Provide the (x, y) coordinate of the cell's center where the given text is located.  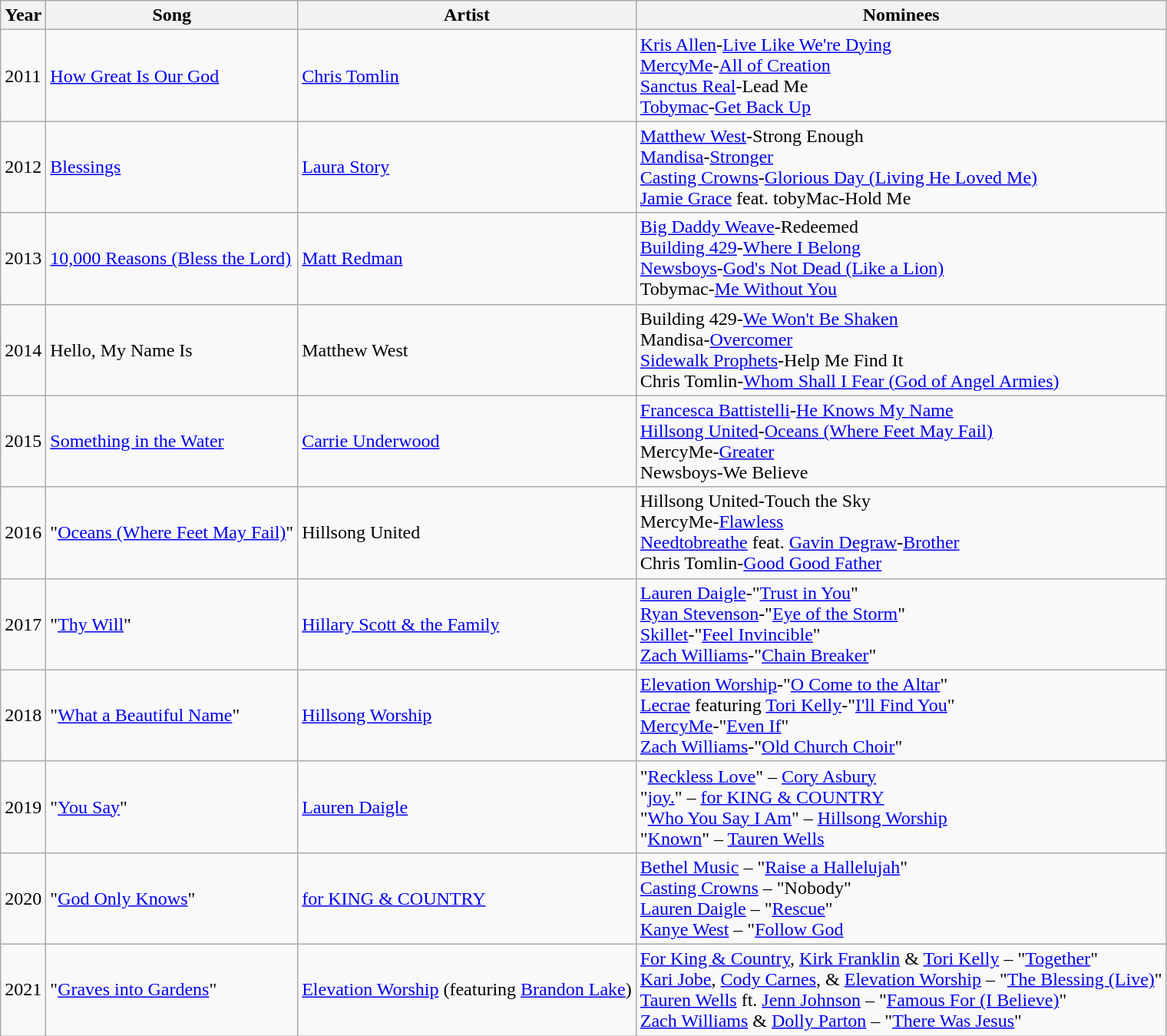
"Reckless Love" – Cory Asbury"joy." – for KING & COUNTRY"Who You Say I Am" – Hillsong Worship"Known" – Tauren Wells (901, 806)
2018 (23, 716)
"Thy Will" (172, 624)
2014 (23, 350)
Bethel Music – "Raise a Hallelujah"Casting Crowns – "Nobody"Lauren Daigle – "Rescue"Kanye West – "Follow God (901, 899)
Elevation Worship-"O Come to the Altar"Lecrae featuring Tori Kelly-"I'll Find You"MercyMe-"Even If"Zach Williams-"Old Church Choir" (901, 716)
Chris Tomlin (467, 75)
2019 (23, 806)
How Great Is Our God (172, 75)
Hello, My Name Is (172, 350)
2015 (23, 441)
Big Daddy Weave-RedeemedBuilding 429-Where I BelongNewsboys-God's Not Dead (Like a Lion)Tobymac-Me Without You (901, 258)
Artist (467, 15)
Building 429-We Won't Be ShakenMandisa-OvercomerSidewalk Prophets-Help Me Find ItChris Tomlin-Whom Shall I Fear (God of Angel Armies) (901, 350)
2021 (23, 989)
Hillsong Worship (467, 716)
Song (172, 15)
Year (23, 15)
2012 (23, 167)
for KING & COUNTRY (467, 899)
"You Say" (172, 806)
Elevation Worship (featuring Brandon Lake) (467, 989)
Hillsong United-Touch the SkyMercyMe-FlawlessNeedtobreathe feat. Gavin Degraw-BrotherChris Tomlin-Good Good Father (901, 533)
2017 (23, 624)
Francesca Battistelli-He Knows My NameHillsong United-Oceans (Where Feet May Fail)MercyMe-GreaterNewsboys-We Believe (901, 441)
2011 (23, 75)
Hillsong United (467, 533)
Laura Story (467, 167)
Lauren Daigle-"Trust in You"Ryan Stevenson-"Eye of the Storm"Skillet-"Feel Invincible"Zach Williams-"Chain Breaker" (901, 624)
10,000 Reasons (Bless the Lord) (172, 258)
2013 (23, 258)
Matt Redman (467, 258)
Hillary Scott & the Family (467, 624)
Something in the Water (172, 441)
Blessings (172, 167)
"What a Beautiful Name" (172, 716)
"God Only Knows" (172, 899)
Lauren Daigle (467, 806)
"Oceans (Where Feet May Fail)" (172, 533)
Kris Allen-Live Like We're DyingMercyMe-All of CreationSanctus Real-Lead MeTobymac-Get Back Up (901, 75)
Carrie Underwood (467, 441)
Matthew West (467, 350)
2020 (23, 899)
2016 (23, 533)
Matthew West-Strong EnoughMandisa-StrongerCasting Crowns-Glorious Day (Living He Loved Me)Jamie Grace feat. tobyMac-Hold Me (901, 167)
Nominees (901, 15)
"Graves into Gardens" (172, 989)
